Scan for the cell matching the given text and deliver its [X, Y] coordinate at center. 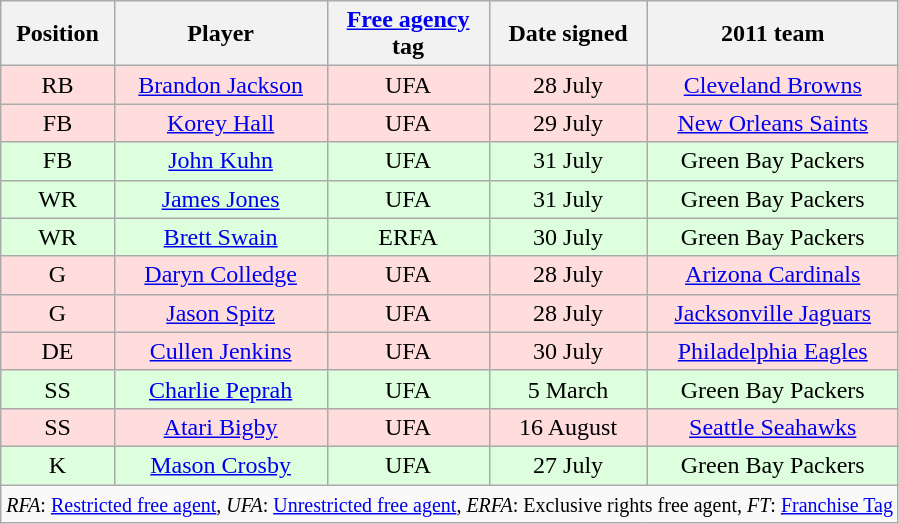
Arizona Cardinals [772, 275]
Cullen Jenkins [220, 351]
Brett Swain [220, 237]
Cleveland Browns [772, 85]
Jacksonville Jaguars [772, 313]
Seattle Seahawks [772, 427]
29 July [568, 123]
Free agencytag [408, 34]
RFA: Restricted free agent, UFA: Unrestricted free agent, ERFA: Exclusive rights free agent, FT: Franchise Tag [450, 503]
Korey Hall [220, 123]
New Orleans Saints [772, 123]
John Kuhn [220, 161]
Charlie Peprah [220, 389]
James Jones [220, 199]
Position [58, 34]
2011 team [772, 34]
Atari Bigby [220, 427]
Date signed [568, 34]
ERFA [408, 237]
Brandon Jackson [220, 85]
Jason Spitz [220, 313]
Mason Crosby [220, 465]
RB [58, 85]
27 July [568, 465]
16 August [568, 427]
Philadelphia Eagles [772, 351]
Daryn Colledge [220, 275]
Player [220, 34]
DE [58, 351]
5 March [568, 389]
K [58, 465]
